From the cell containing the given text, extract its center point as [X, Y] coordinate. 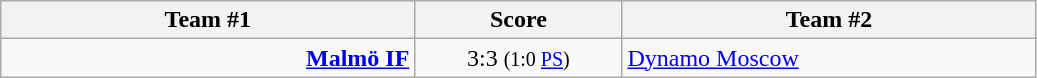
Team #1 [208, 20]
Dynamo Moscow [829, 58]
Score [518, 20]
Malmö IF [208, 58]
3:3 (1:0 PS) [518, 58]
Team #2 [829, 20]
